Determine the (x, y) coordinate at the center of the cell enclosing the given text.  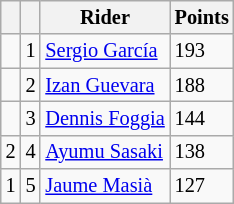
Jaume Masià (104, 186)
Rider (104, 17)
3 (31, 118)
188 (202, 85)
Sergio García (104, 51)
Points (202, 17)
193 (202, 51)
4 (31, 152)
127 (202, 186)
138 (202, 152)
144 (202, 118)
Dennis Foggia (104, 118)
Ayumu Sasaki (104, 152)
5 (31, 186)
Izan Guevara (104, 85)
